Output the [x, y] coordinate of the center of the cell containing the given text.  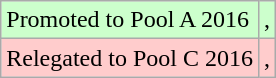
Promoted to Pool A 2016 [130, 20]
Relegated to Pool C 2016 [130, 58]
